Return the [X, Y] coordinate for the center point of the cell that contains the specified text.  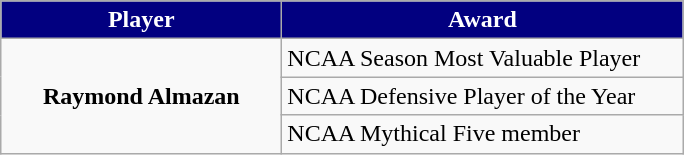
Raymond Almazan [142, 96]
Player [142, 20]
NCAA Season Most Valuable Player [482, 58]
NCAA Mythical Five member [482, 134]
NCAA Defensive Player of the Year [482, 96]
Award [482, 20]
